Locate the cell with the specified text and output its [X, Y] center coordinate. 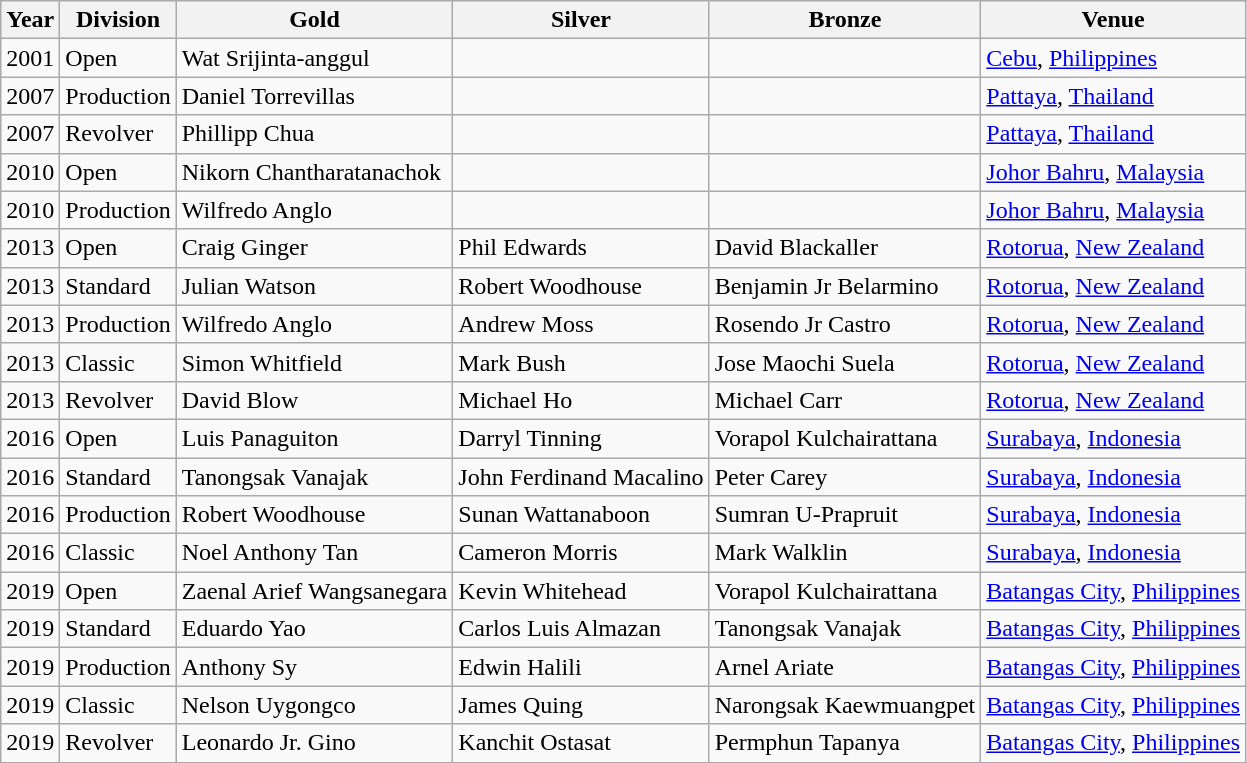
Noel Anthony Tan [314, 553]
Darryl Tinning [581, 438]
Craig Ginger [314, 248]
Michael Carr [845, 400]
Jose Maochi Suela [845, 362]
Cebu, Philippines [1114, 58]
John Ferdinand Macalino [581, 477]
Cameron Morris [581, 553]
Sumran U-Prapruit [845, 515]
Luis Panaguiton [314, 438]
Wat Srijinta-anggul [314, 58]
Edwin Halili [581, 667]
James Quing [581, 705]
Nikorn Chantharatanachok [314, 172]
Silver [581, 20]
Benjamin Jr Belarmino [845, 286]
Bronze [845, 20]
Michael Ho [581, 400]
Kevin Whitehead [581, 591]
Zaenal Arief Wangsanegara [314, 591]
Anthony Sy [314, 667]
Peter Carey [845, 477]
Daniel Torrevillas [314, 96]
Julian Watson [314, 286]
Narongsak Kaewmuangpet [845, 705]
Permphun Tapanya [845, 743]
Phillipp Chua [314, 134]
Mark Walklin [845, 553]
Nelson Uygongco [314, 705]
Carlos Luis Almazan [581, 629]
Venue [1114, 20]
2001 [30, 58]
David Blow [314, 400]
Rosendo Jr Castro [845, 324]
Year [30, 20]
Mark Bush [581, 362]
Gold [314, 20]
Kanchit Ostasat [581, 743]
Leonardo Jr. Gino [314, 743]
Division [118, 20]
Sunan Wattanaboon [581, 515]
David Blackaller [845, 248]
Simon Whitfield [314, 362]
Eduardo Yao [314, 629]
Arnel Ariate [845, 667]
Andrew Moss [581, 324]
Phil Edwards [581, 248]
